Find where the given text appears and provide that cell's center as (X, Y) coordinate. 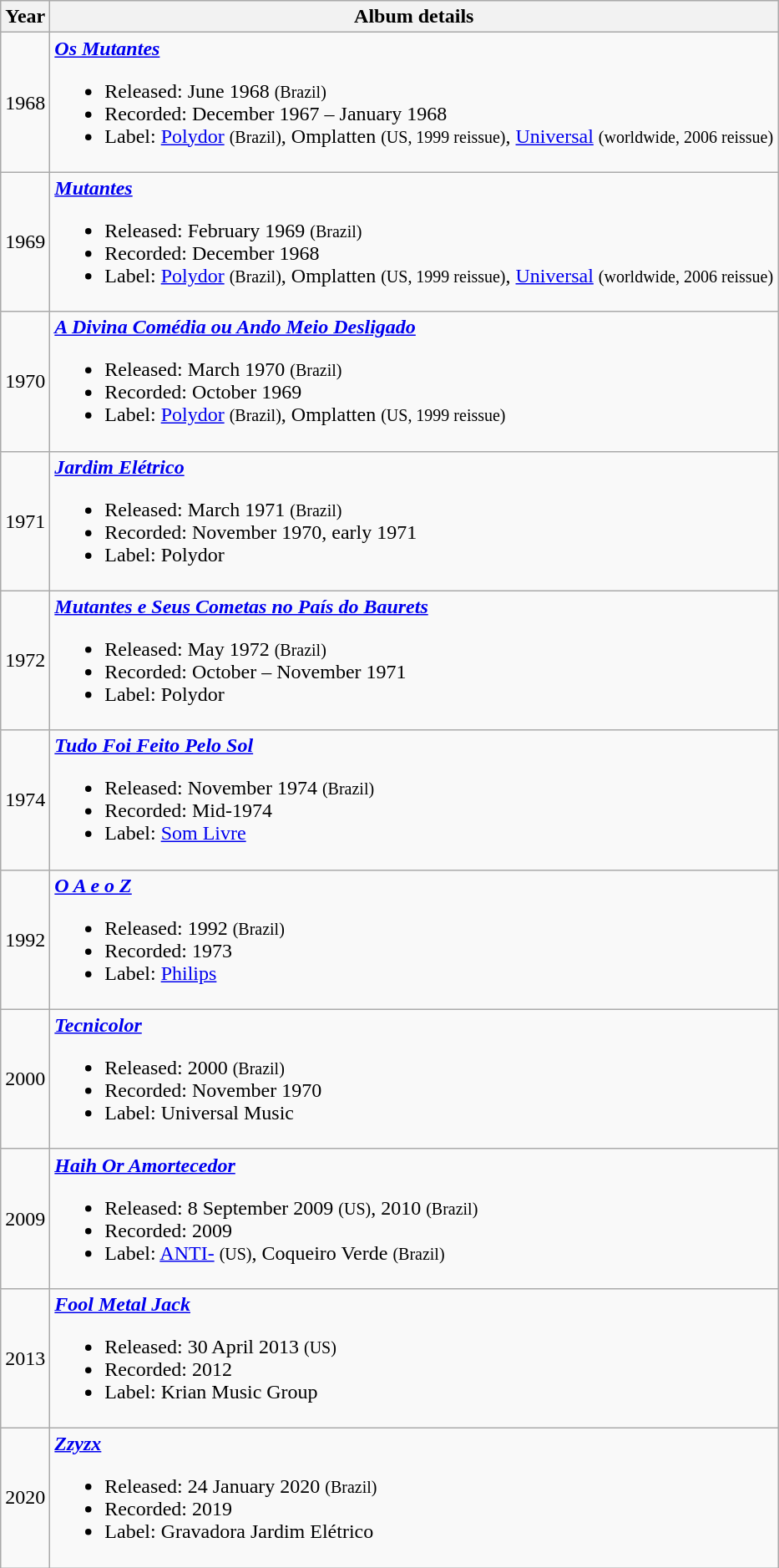
1970 (25, 381)
1971 (25, 521)
2009 (25, 1218)
2013 (25, 1358)
1972 (25, 660)
Mutantes e Seus Cometas no País do BauretsReleased: May 1972 (Brazil)Recorded: October – November 1971Label: Polydor (414, 660)
1969 (25, 242)
Tudo Foi Feito Pelo SolReleased: November 1974 (Brazil)Recorded: Mid-1974Label: Som Livre (414, 800)
Year (25, 17)
2020 (25, 1497)
Fool Metal JackReleased: 30 April 2013 (US)Recorded: 2012Label: Krian Music Group (414, 1358)
1992 (25, 939)
TecnicolorReleased: 2000 (Brazil)Recorded: November 1970Label: Universal Music (414, 1079)
2000 (25, 1079)
O A e o ZReleased: 1992 (Brazil)Recorded: 1973Label: Philips (414, 939)
Jardim ElétricoReleased: March 1971 (Brazil)Recorded: November 1970, early 1971Label: Polydor (414, 521)
Haih Or AmortecedorReleased: 8 September 2009 (US), 2010 (Brazil)Recorded: 2009Label: ANTI- (US), Coqueiro Verde (Brazil) (414, 1218)
Album details (414, 17)
ZzyzxReleased: 24 January 2020 (Brazil)Recorded: 2019Label: Gravadora Jardim Elétrico (414, 1497)
1974 (25, 800)
1968 (25, 102)
A Divina Comédia ou Ando Meio DesligadoReleased: March 1970 (Brazil)Recorded: October 1969Label: Polydor (Brazil), Omplatten (US, 1999 reissue) (414, 381)
